Search for the cell housing the specified text and yield its (x, y) center coordinate. 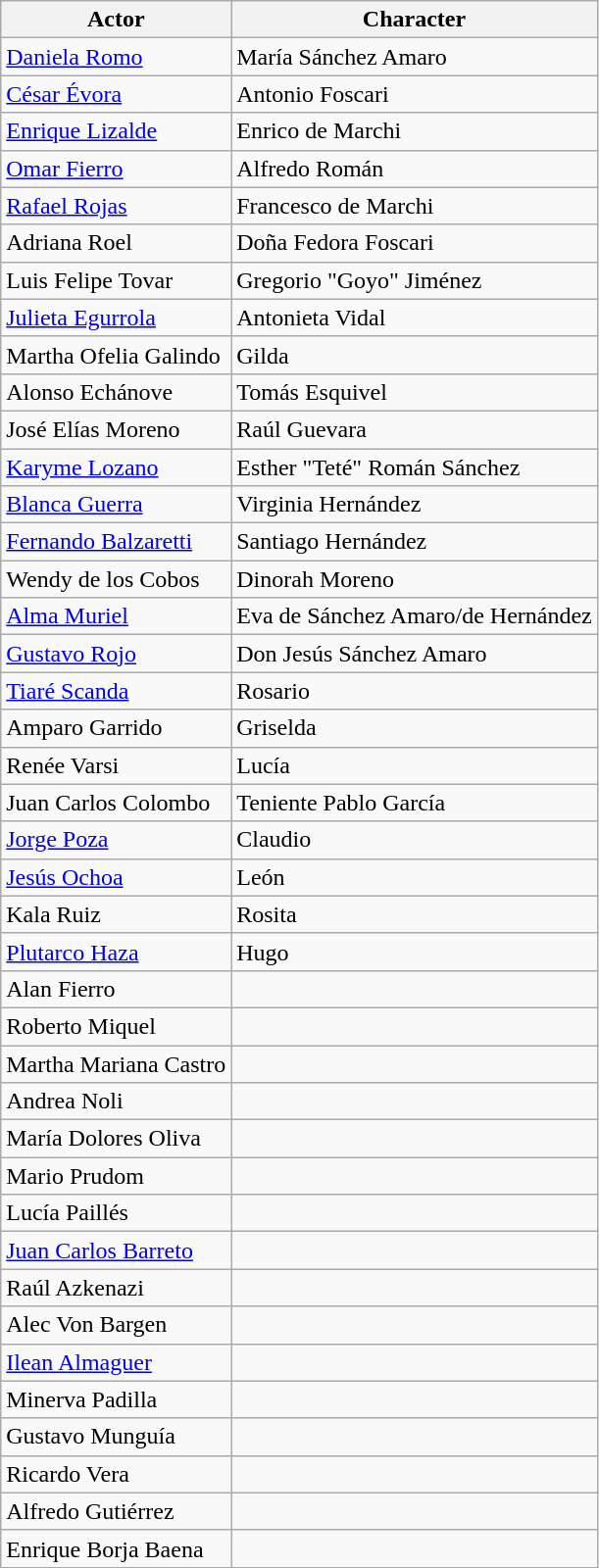
Alfredo Gutiérrez (116, 1511)
Gregorio "Goyo" Jiménez (415, 280)
Enrico de Marchi (415, 131)
César Évora (116, 94)
Lucía (415, 765)
Alonso Echánove (116, 392)
Alan Fierro (116, 989)
Lucía Paillés (116, 1213)
Daniela Romo (116, 57)
León (415, 877)
Minerva Padilla (116, 1399)
Roberto Miquel (116, 1026)
Actor (116, 20)
Gustavo Munguía (116, 1437)
Rosita (415, 914)
Virginia Hernández (415, 505)
Fernando Balzaretti (116, 542)
Francesco de Marchi (415, 206)
Renée Varsi (116, 765)
Jesús Ochoa (116, 877)
Omar Fierro (116, 169)
Wendy de los Cobos (116, 579)
Raúl Azkenazi (116, 1288)
Griselda (415, 728)
Julieta Egurrola (116, 318)
Tomás Esquivel (415, 392)
Juan Carlos Barreto (116, 1250)
Blanca Guerra (116, 505)
Raúl Guevara (415, 429)
Doña Fedora Foscari (415, 243)
Rafael Rojas (116, 206)
Enrique Lizalde (116, 131)
Don Jesús Sánchez Amaro (415, 654)
Alfredo Román (415, 169)
Plutarco Haza (116, 952)
José Elías Moreno (116, 429)
Enrique Borja Baena (116, 1548)
Dinorah Moreno (415, 579)
Rosario (415, 691)
Mario Prudom (116, 1176)
María Dolores Oliva (116, 1139)
Eva de Sánchez Amaro/de Hernández (415, 616)
Kala Ruiz (116, 914)
Jorge Poza (116, 840)
Adriana Roel (116, 243)
Amparo Garrido (116, 728)
Luis Felipe Tovar (116, 280)
María Sánchez Amaro (415, 57)
Teniente Pablo García (415, 803)
Claudio (415, 840)
Character (415, 20)
Alec Von Bargen (116, 1325)
Karyme Lozano (116, 467)
Antonio Foscari (415, 94)
Antonieta Vidal (415, 318)
Martha Ofelia Galindo (116, 355)
Santiago Hernández (415, 542)
Tiaré Scanda (116, 691)
Martha Mariana Castro (116, 1063)
Juan Carlos Colombo (116, 803)
Andrea Noli (116, 1102)
Gilda (415, 355)
Gustavo Rojo (116, 654)
Hugo (415, 952)
Esther "Teté" Román Sánchez (415, 467)
Alma Muriel (116, 616)
Ilean Almaguer (116, 1362)
Ricardo Vera (116, 1474)
